Identify which cell holds the provided text, then report its (X, Y) central coordinate. 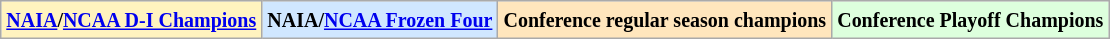
Conference Playoff Champions (970, 20)
NAIA/NCAA Frozen Four (380, 20)
Conference regular season champions (665, 20)
NAIA/NCAA D-I Champions (132, 20)
